Extract the (X, Y) coordinate from the center of the cell holding the provided text.  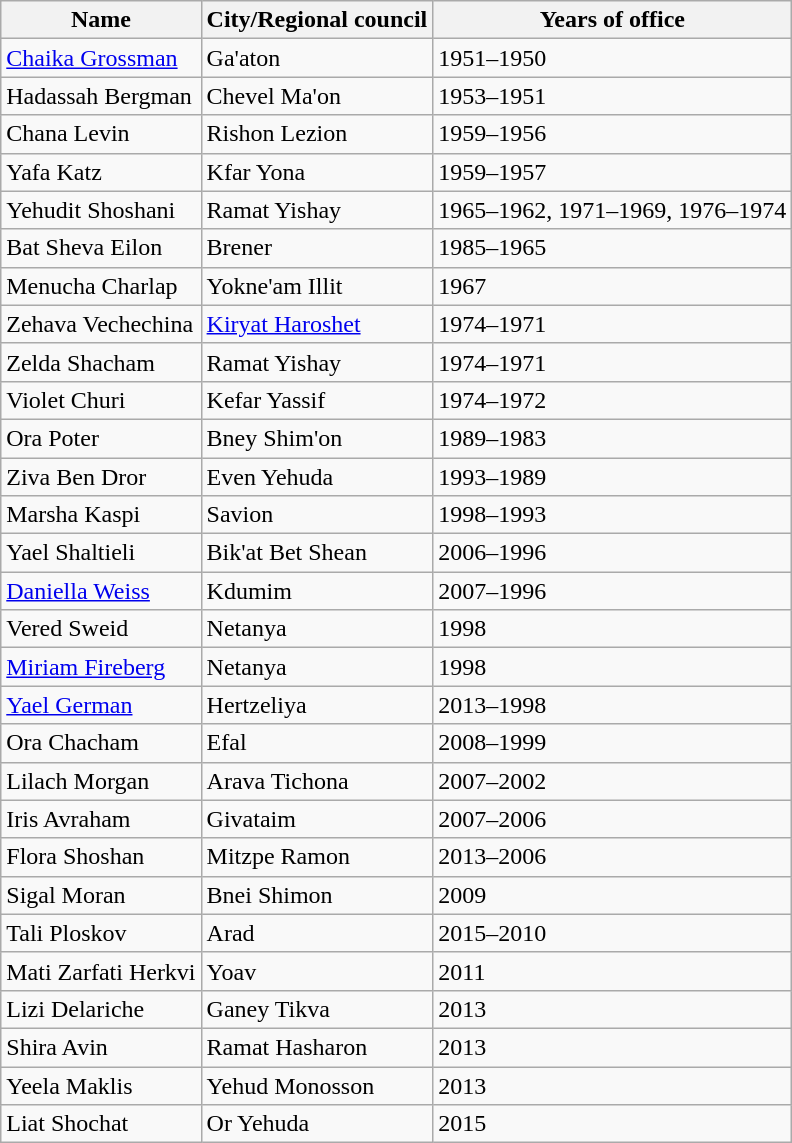
1959–1957 (612, 172)
Bnei Shimon (317, 895)
1959–1956 (612, 134)
Years of office (612, 20)
1974–1972 (612, 400)
Yael German (101, 705)
Arava Tichona (317, 781)
1989–1983 (612, 438)
Yehud Monosson (317, 1085)
1998–1993 (612, 515)
Menucha Charlap (101, 286)
2013–2006 (612, 857)
Yokne'am Illit (317, 286)
Yoav (317, 971)
1993–1989 (612, 477)
Daniella Weiss (101, 591)
Iris Avraham (101, 819)
Efal (317, 743)
Ziva Ben Dror (101, 477)
Kefar Yassif (317, 400)
Rishon Lezion (317, 134)
City/Regional council (317, 20)
1951–1950 (612, 58)
Ga'aton (317, 58)
2011 (612, 971)
Hertzeliya (317, 705)
Yehudit Shoshani (101, 210)
Chaika Grossman (101, 58)
Bney Shim'on (317, 438)
Bat Sheva Eilon (101, 248)
Ora Poter (101, 438)
Tali Ploskov (101, 933)
Brener (317, 248)
2007–2002 (612, 781)
Sigal Moran (101, 895)
Vered Sweid (101, 629)
Chevel Ma'on (317, 96)
2007–1996 (612, 591)
Yeela Maklis (101, 1085)
2006–1996 (612, 553)
Bik'at Bet Shean (317, 553)
Mitzpe Ramon (317, 857)
Zehava Vechechina (101, 324)
2007–2006 (612, 819)
Ramat Hasharon (317, 1047)
Arad (317, 933)
2015 (612, 1124)
Name (101, 20)
Flora Shoshan (101, 857)
Chana Levin (101, 134)
Miriam Fireberg (101, 667)
Zelda Shacham (101, 362)
Or Yehuda (317, 1124)
2015–2010 (612, 933)
Hadassah Bergman (101, 96)
Ora Chacham (101, 743)
Mati Zarfati Herkvi (101, 971)
Lizi Delariche (101, 1009)
Kdumim (317, 591)
Even Yehuda (317, 477)
Kiryat Haroshet (317, 324)
1985–1965 (612, 248)
1967 (612, 286)
1953–1951 (612, 96)
Lilach Morgan (101, 781)
Ganey Tikva (317, 1009)
2009 (612, 895)
Violet Churi (101, 400)
Liat Shochat (101, 1124)
Yael Shaltieli (101, 553)
2013–1998 (612, 705)
Kfar Yona (317, 172)
Savion (317, 515)
Yafa Katz (101, 172)
Marsha Kaspi (101, 515)
Shira Avin (101, 1047)
1965–1962, 1971–1969, 1976–1974 (612, 210)
2008–1999 (612, 743)
Givataim (317, 819)
